Pinpoint the cell where the given text exists, returning its (X, Y) midpoint coordinate. 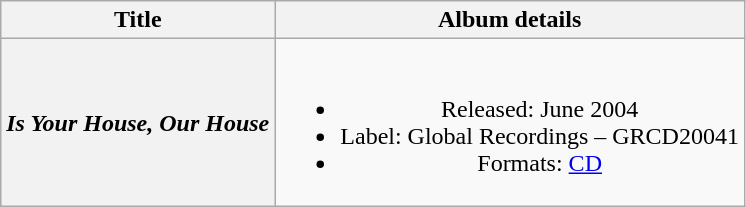
Is Your House, Our House (138, 122)
Title (138, 20)
Released: June 2004Label: Global Recordings – GRCD20041Formats: CD (510, 122)
Album details (510, 20)
